Detect which cell encompasses the target text, then output its [x, y] center coordinate. 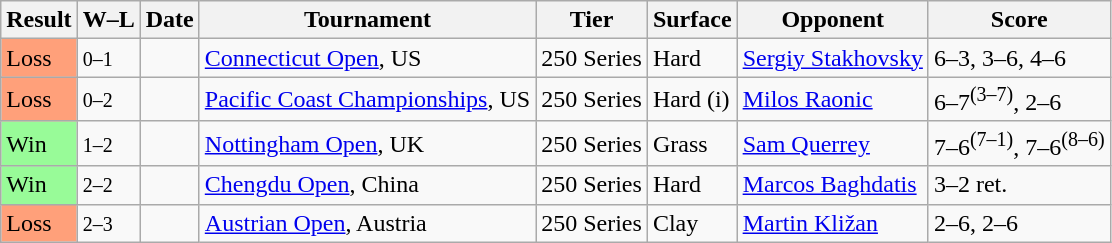
Nottingham Open, UK [367, 144]
Chengdu Open, China [367, 185]
7–6(7–1), 7–6(8–6) [1019, 144]
Date [170, 20]
Clay [692, 223]
Austrian Open, Austria [367, 223]
Pacific Coast Championships, US [367, 100]
Hard (i) [692, 100]
0–2 [108, 100]
Result [39, 20]
W–L [108, 20]
Milos Raonic [832, 100]
Surface [692, 20]
Grass [692, 144]
Martin Kližan [832, 223]
2–3 [108, 223]
Tournament [367, 20]
1–2 [108, 144]
Sam Querrey [832, 144]
Connecticut Open, US [367, 58]
Tier [592, 20]
0–1 [108, 58]
3–2 ret. [1019, 185]
6–7(3–7), 2–6 [1019, 100]
Score [1019, 20]
6–3, 3–6, 4–6 [1019, 58]
2–2 [108, 185]
Opponent [832, 20]
Marcos Baghdatis [832, 185]
2–6, 2–6 [1019, 223]
Sergiy Stakhovsky [832, 58]
